Return the [x, y] coordinate for the center point of the cell that contains the specified text.  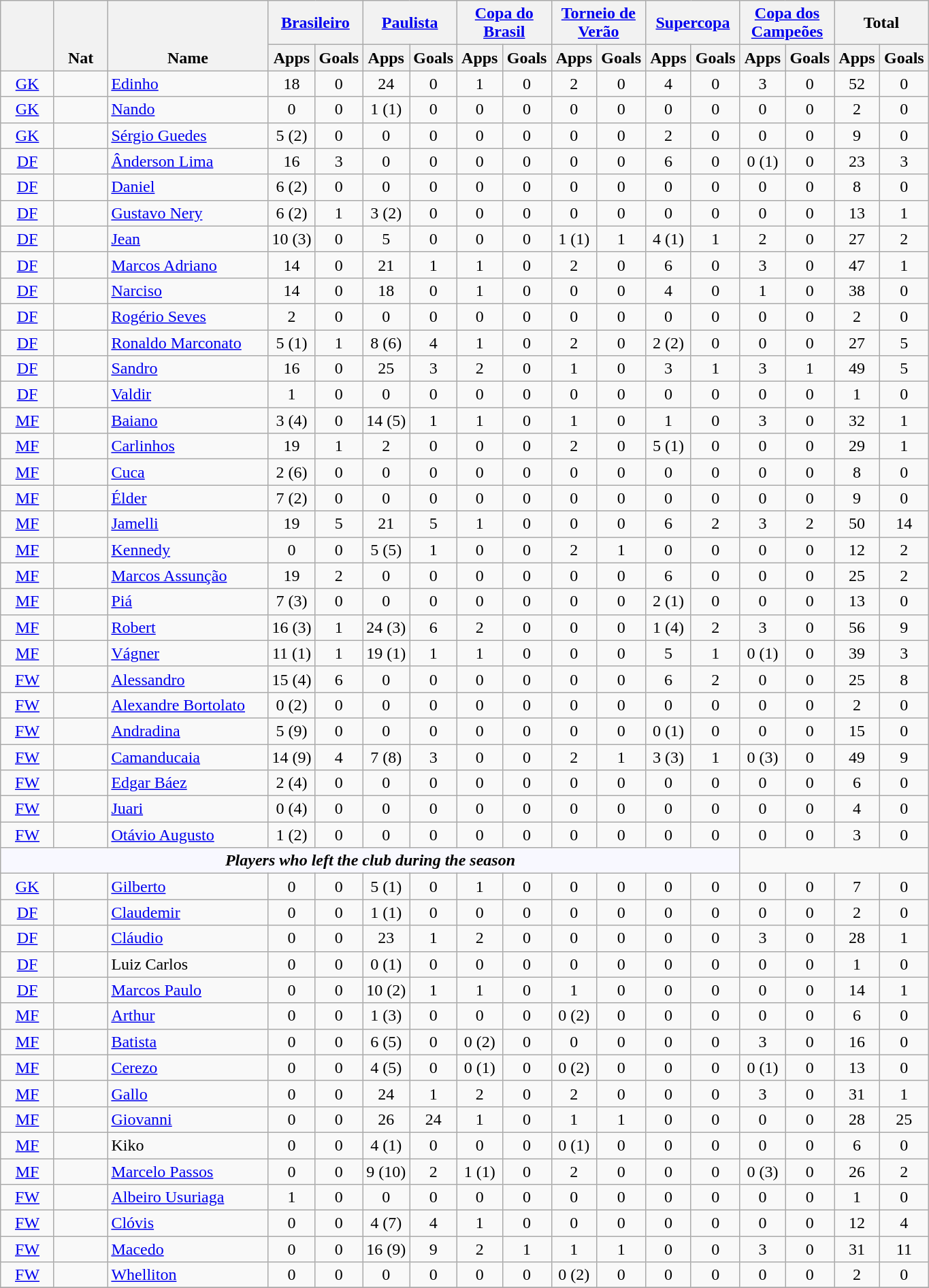
14 (5) [387, 420]
Arthur [188, 1016]
15 (4) [291, 679]
Macedo [188, 1249]
9 (10) [387, 1171]
Copa do Brasil [505, 23]
Alexandre Bortolato [188, 705]
3 (2) [387, 213]
Copa dos Campeões [787, 23]
Carlinhos [188, 446]
8 (6) [387, 342]
10 (2) [387, 990]
Total [882, 23]
16 (3) [291, 627]
15 [858, 731]
32 [858, 420]
Ronaldo Marconato [188, 342]
Nat [80, 35]
11 (1) [291, 653]
Luiz Carlos [188, 964]
5 (5) [387, 550]
Players who left the club during the season [370, 861]
Kennedy [188, 550]
Sandro [188, 369]
Alessandro [188, 679]
Cuca [188, 472]
Juari [188, 809]
38 [858, 291]
Whelliton [188, 1275]
Nando [188, 110]
1 (3) [387, 1016]
2 (6) [291, 472]
29 [858, 446]
Valdir [188, 395]
3 (3) [668, 757]
24 (3) [387, 627]
Camanducaia [188, 757]
Jamelli [188, 524]
Brasileiro [316, 23]
Albeiro Usuriaga [188, 1198]
2 (4) [291, 783]
7 (2) [291, 498]
Marcos Paulo [188, 990]
Kiko [188, 1145]
Sérgio Guedes [188, 135]
7 [858, 887]
11 [904, 1249]
Gilberto [188, 887]
Robert [188, 627]
Giovanni [188, 1119]
Narciso [188, 291]
Vágner [188, 653]
52 [858, 84]
2 (2) [668, 342]
Edinho [188, 84]
Claudemir [188, 912]
Marcos Assunção [188, 576]
0 (4) [291, 809]
Rogério Seves [188, 316]
3 (4) [291, 420]
7 (8) [387, 757]
Andradina [188, 731]
7 (3) [291, 601]
Supercopa [693, 23]
Piá [188, 601]
Élder [188, 498]
1 (4) [668, 627]
47 [858, 265]
Name [188, 35]
Marcos Adriano [188, 265]
Edgar Báez [188, 783]
Gallo [188, 1093]
10 (3) [291, 239]
Ânderson Lima [188, 161]
5 (2) [291, 135]
56 [858, 627]
Cerezo [188, 1068]
Batista [188, 1042]
14 (9) [291, 757]
Clóvis [188, 1223]
Daniel [188, 187]
Jean [188, 239]
5 (9) [291, 731]
1 (2) [291, 835]
4 (7) [387, 1223]
Baiano [188, 420]
6 (5) [387, 1042]
2 (1) [668, 601]
16 (9) [387, 1249]
Paulista [410, 23]
19 (1) [387, 653]
39 [858, 653]
Otávio Augusto [188, 835]
Cláudio [188, 938]
Gustavo Nery [188, 213]
Torneio de Verão [599, 23]
4 (5) [387, 1068]
50 [858, 524]
Marcelo Passos [188, 1171]
